Identify which cell holds the provided text, then report its [X, Y] central coordinate. 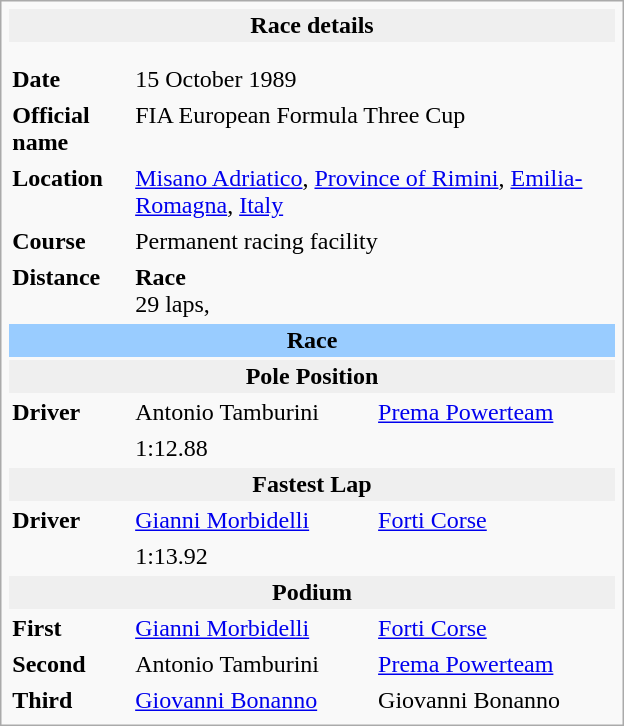
Podium [312, 592]
Permanent racing facility [374, 242]
Distance [69, 291]
Race29 laps, [252, 291]
1:12.88 [252, 448]
Date [69, 80]
Race details [312, 26]
Pole Position [312, 376]
Misano Adriatico, Province of Rimini, Emilia-Romagna, Italy [374, 192]
Official name [69, 129]
Second [69, 664]
Fastest Lap [312, 484]
FIA European Formula Three Cup [374, 129]
1:13.92 [252, 556]
Race [312, 340]
First [69, 628]
15 October 1989 [252, 80]
Third [69, 700]
Location [69, 192]
Course [69, 242]
